For the text-containing cell, return its midpoint in (X, Y) coordinate format. 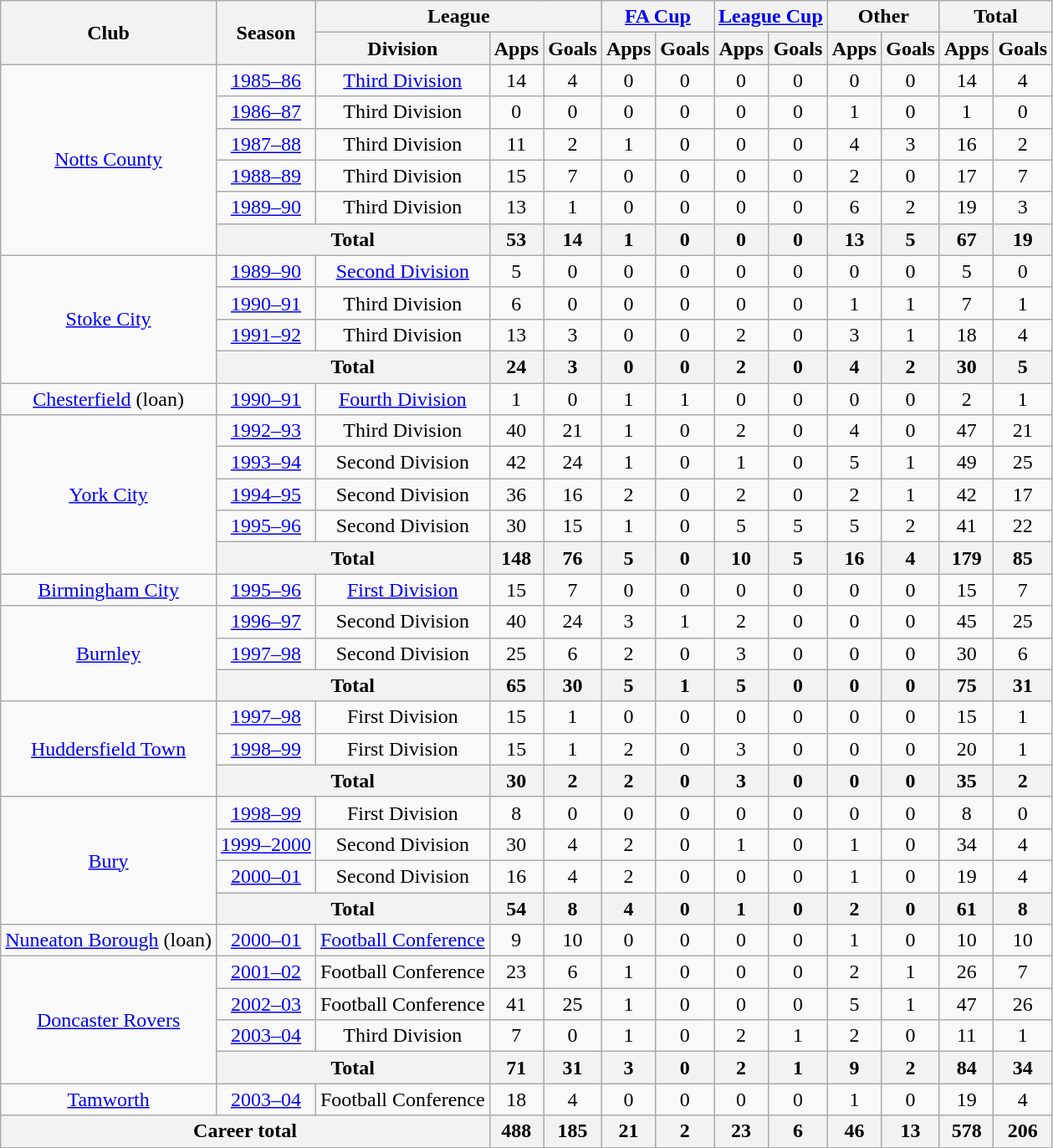
1988–89 (266, 176)
45 (966, 622)
Burnley (109, 653)
1992–93 (266, 431)
35 (966, 781)
179 (966, 558)
22 (1023, 526)
46 (854, 1131)
578 (966, 1131)
Other (883, 17)
Division (402, 49)
Doncaster Rovers (109, 1020)
185 (573, 1131)
2001–02 (266, 972)
League Cup (771, 17)
Tamworth (109, 1099)
1999–2000 (266, 844)
53 (516, 239)
20 (966, 749)
FA Cup (657, 17)
488 (516, 1131)
65 (516, 685)
67 (966, 239)
1994–95 (266, 495)
85 (1023, 558)
1985–86 (266, 80)
49 (966, 463)
1991–92 (266, 335)
Club (109, 33)
54 (516, 908)
71 (516, 1068)
Season (266, 33)
Fourth Division (402, 399)
1986–87 (266, 112)
Nuneaton Borough (loan) (109, 940)
1993–94 (266, 463)
1996–97 (266, 622)
61 (966, 908)
Stoke City (109, 319)
League (458, 17)
1987–88 (266, 144)
2002–03 (266, 1004)
Career total (245, 1131)
Notts County (109, 160)
206 (1023, 1131)
Huddersfield Town (109, 749)
York City (109, 495)
Bury (109, 860)
Chesterfield (loan) (109, 399)
75 (966, 685)
76 (573, 558)
Birmingham City (109, 590)
36 (516, 495)
84 (966, 1068)
148 (516, 558)
